Pinpoint the cell where the given text exists, returning its [x, y] midpoint coordinate. 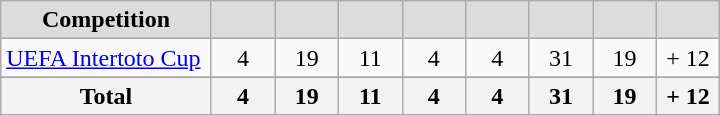
Competition [106, 20]
UEFA Intertoto Cup [106, 58]
Total [106, 96]
